From the cell containing the given text, extract its center point as (x, y) coordinate. 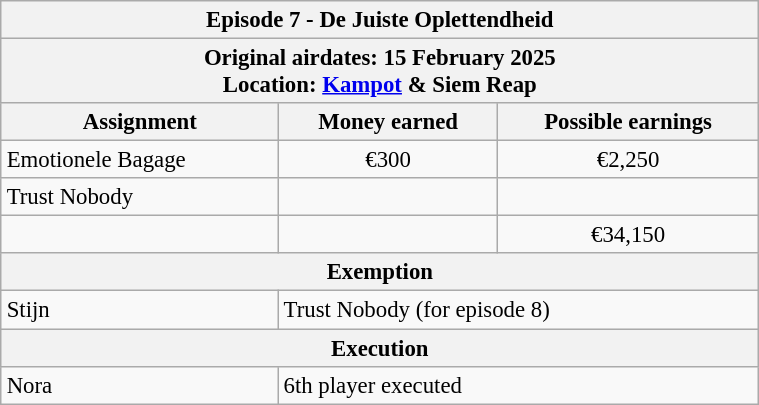
Money earned (388, 122)
6th player executed (518, 385)
Trust Nobody (for episode 8) (518, 310)
Assignment (140, 122)
Stijn (140, 310)
Nora (140, 385)
Emotionele Bagage (140, 160)
Exemption (380, 272)
Trust Nobody (140, 197)
€300 (388, 160)
Possible earnings (628, 122)
€34,150 (628, 235)
€2,250 (628, 160)
Original airdates: 15 February 2025Location: Kampot & Siem Reap (380, 70)
Execution (380, 347)
Episode 7 - De Juiste Oplettendheid (380, 20)
